Find where the given text appears and provide that cell's center as (x, y) coordinate. 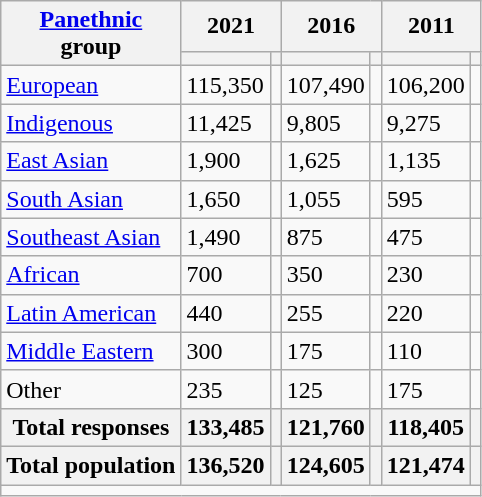
11,425 (226, 123)
1,135 (426, 161)
118,405 (426, 427)
235 (226, 389)
440 (226, 313)
South Asian (91, 199)
110 (426, 351)
Total responses (91, 427)
1,055 (326, 199)
Panethnicgroup (91, 34)
Latin American (91, 313)
124,605 (326, 465)
1,625 (326, 161)
1,490 (226, 237)
875 (326, 237)
Total population (91, 465)
475 (426, 237)
African (91, 275)
European (91, 85)
Other (91, 389)
125 (326, 389)
2016 (331, 26)
136,520 (226, 465)
9,275 (426, 123)
595 (426, 199)
133,485 (226, 427)
2011 (431, 26)
Indigenous (91, 123)
220 (426, 313)
Southeast Asian (91, 237)
255 (326, 313)
350 (326, 275)
106,200 (426, 85)
2021 (231, 26)
East Asian (91, 161)
121,474 (426, 465)
230 (426, 275)
Middle Eastern (91, 351)
300 (226, 351)
107,490 (326, 85)
700 (226, 275)
1,900 (226, 161)
1,650 (226, 199)
9,805 (326, 123)
121,760 (326, 427)
115,350 (226, 85)
